Pinpoint the cell where the given text exists, returning its [x, y] midpoint coordinate. 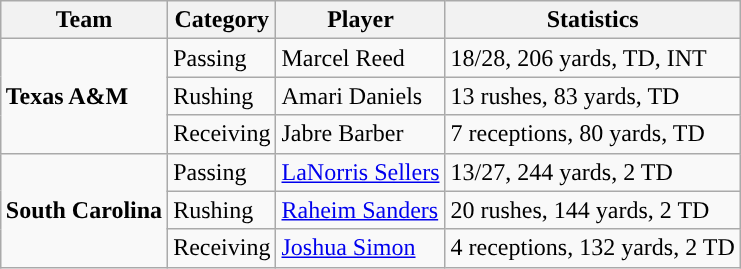
Category [222, 20]
Joshua Simon [360, 248]
Amari Daniels [360, 96]
18/28, 206 yards, TD, INT [592, 58]
Raheim Sanders [360, 210]
13/27, 244 yards, 2 TD [592, 172]
Texas A&M [84, 96]
4 receptions, 132 yards, 2 TD [592, 248]
Team [84, 20]
7 receptions, 80 yards, TD [592, 134]
South Carolina [84, 210]
20 rushes, 144 yards, 2 TD [592, 210]
Jabre Barber [360, 134]
Marcel Reed [360, 58]
Statistics [592, 20]
LaNorris Sellers [360, 172]
13 rushes, 83 yards, TD [592, 96]
Player [360, 20]
